Search for the cell housing the specified text and yield its (x, y) center coordinate. 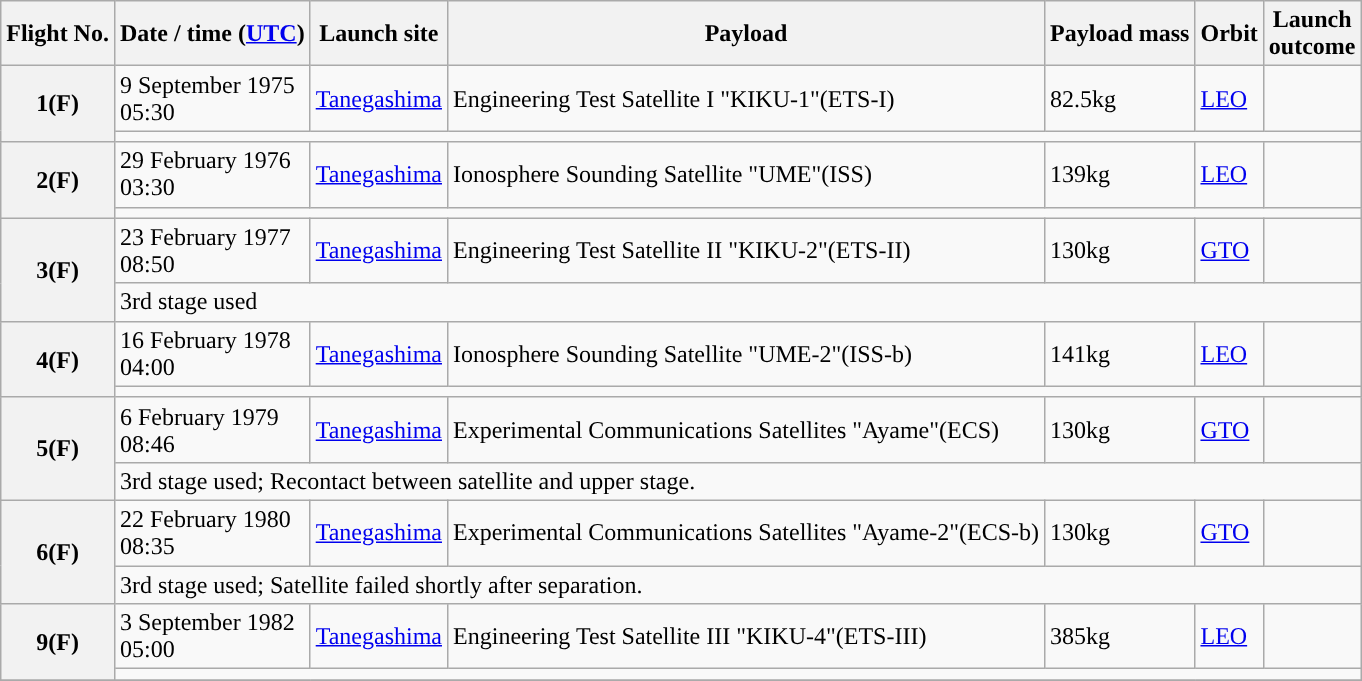
Orbit (1229, 34)
Launch outcome (1312, 34)
Payload mass (1120, 34)
4(F) (58, 359)
Engineering Test Satellite I "KIKU-1"(ETS-I) (746, 98)
3(F) (58, 270)
3rd stage used; Satellite failed shortly after separation. (738, 585)
3 September 198205:00 (212, 636)
6(F) (58, 552)
Engineering Test Satellite II "KIKU-2"(ETS-II) (746, 250)
Experimental Communications Satellites "Ayame"(ECS) (746, 430)
141kg (1120, 354)
22 February 198008:35 (212, 532)
Launch site (378, 34)
9 September 197505:30 (212, 98)
82.5kg (1120, 98)
3rd stage used; Recontact between satellite and upper stage. (738, 481)
Date / time (UTC) (212, 34)
Experimental Communications Satellites "Ayame-2"(ECS-b) (746, 532)
9(F) (58, 642)
385kg (1120, 636)
1(F) (58, 104)
139kg (1120, 174)
Ionosphere Sounding Satellite "UME-2"(ISS-b) (746, 354)
2(F) (58, 180)
3rd stage used (738, 302)
5(F) (58, 448)
16 February 197804:00 (212, 354)
Payload (746, 34)
23 February 197708:50 (212, 250)
6 February 197908:46 (212, 430)
Ionosphere Sounding Satellite "UME"(ISS) (746, 174)
Engineering Test Satellite III "KIKU-4"(ETS-III) (746, 636)
Flight No. (58, 34)
29 February 197603:30 (212, 174)
